Return the [x, y] coordinate for the center point of the cell that contains the specified text.  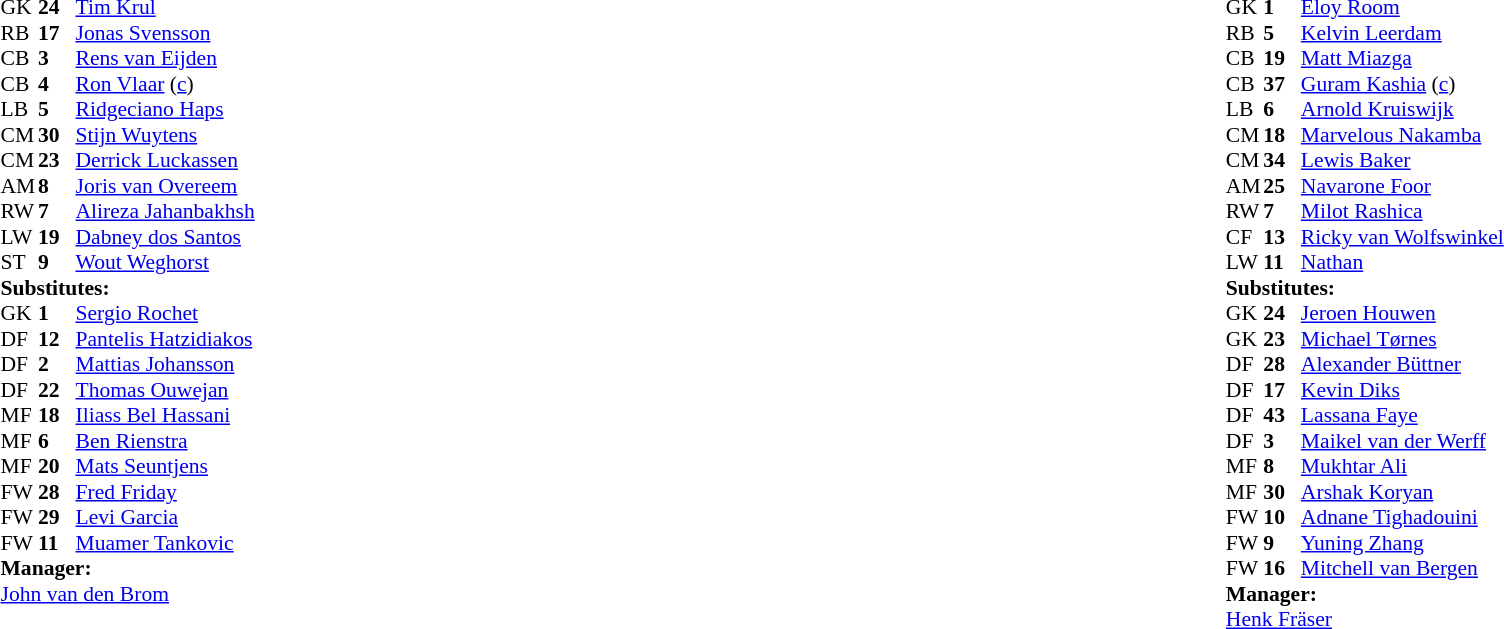
Ridgeciano Haps [166, 109]
Ron Vlaar (c) [166, 84]
1 [57, 313]
Stijn Wuytens [166, 135]
13 [1282, 237]
Michael Tørnes [1402, 339]
Mats Seuntjens [166, 467]
Mattias Johansson [166, 365]
43 [1282, 415]
CF [1245, 237]
24 [1282, 313]
Pantelis Hatzidiakos [166, 339]
20 [57, 467]
Jeroen Houwen [1402, 313]
Jonas Svensson [166, 33]
Adnane Tighadouini [1402, 517]
Derrick Luckassen [166, 161]
Dabney dos Santos [166, 237]
Joris van Overeem [166, 186]
John van den Brom [127, 594]
34 [1282, 161]
Maikel van der Werff [1402, 441]
Sergio Rochet [166, 313]
Guram Kashia (c) [1402, 84]
12 [57, 339]
Kelvin Leerdam [1402, 33]
Rens van Eijden [166, 59]
Mitchell van Bergen [1402, 569]
Ben Rienstra [166, 441]
16 [1282, 569]
4 [57, 84]
Fred Friday [166, 492]
Lassana Faye [1402, 415]
Alireza Jahanbakhsh [166, 211]
Thomas Ouwejan [166, 390]
ST [19, 263]
Muamer Tankovic [166, 543]
37 [1282, 84]
Arnold Kruiswijk [1402, 109]
Arshak Koryan [1402, 492]
Kevin Diks [1402, 390]
10 [1282, 517]
Navarone Foor [1402, 186]
Alexander Büttner [1402, 365]
Iliass Bel Hassani [166, 415]
Marvelous Nakamba [1402, 135]
22 [57, 390]
Yuning Zhang [1402, 543]
25 [1282, 186]
Ricky van Wolfswinkel [1402, 237]
Lewis Baker [1402, 161]
Matt Miazga [1402, 59]
2 [57, 365]
Milot Rashica [1402, 211]
Wout Weghorst [166, 263]
Levi Garcia [166, 517]
29 [57, 517]
Mukhtar Ali [1402, 467]
Nathan [1402, 263]
